For the text-containing cell, return its midpoint in (X, Y) coordinate format. 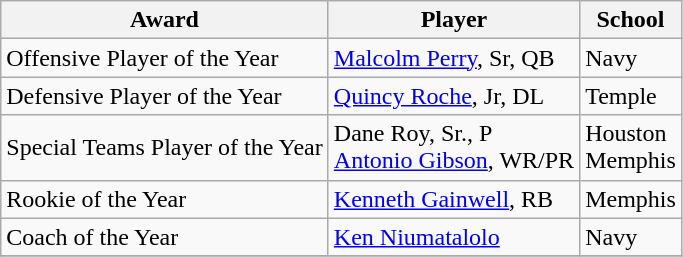
Dane Roy, Sr., P Antonio Gibson, WR/PR (454, 148)
Temple (631, 96)
Memphis (631, 199)
School (631, 20)
Kenneth Gainwell, RB (454, 199)
Defensive Player of the Year (165, 96)
Award (165, 20)
Offensive Player of the Year (165, 58)
Quincy Roche, Jr, DL (454, 96)
Coach of the Year (165, 237)
Special Teams Player of the Year (165, 148)
Malcolm Perry, Sr, QB (454, 58)
Player (454, 20)
Ken Niumatalolo (454, 237)
Houston Memphis (631, 148)
Rookie of the Year (165, 199)
